Pinpoint the cell where the given text exists, returning its (x, y) midpoint coordinate. 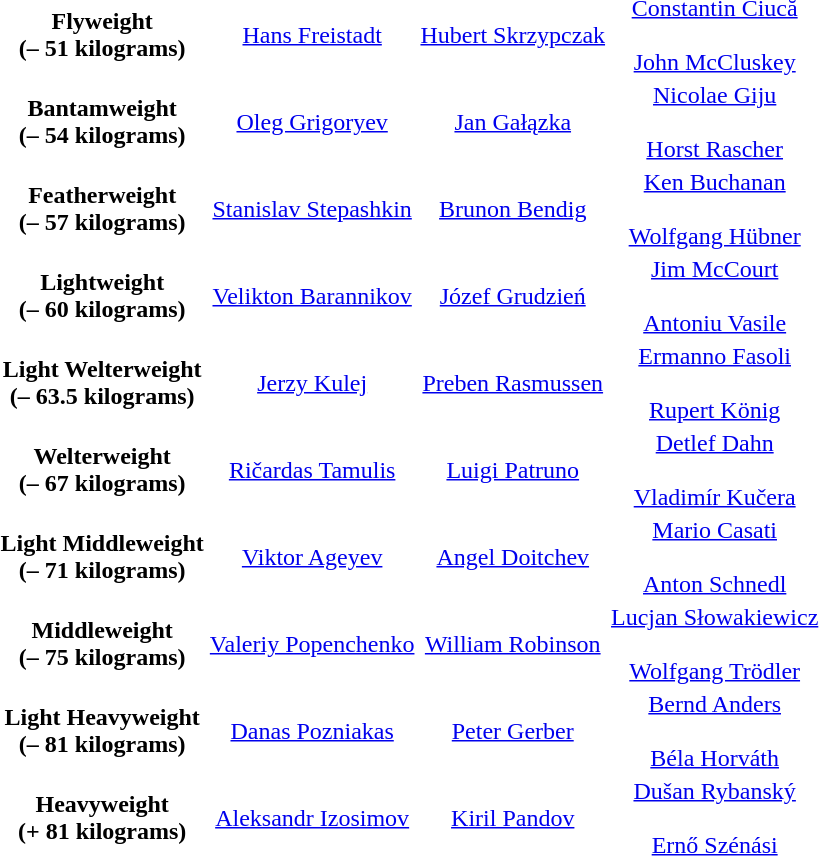
Jerzy Kulej (312, 383)
Valeriy Popenchenko (312, 644)
Brunon Bendig (513, 209)
Oleg Grigoryev (312, 122)
Ričardas Tamulis (312, 470)
Peter Gerber (513, 731)
Preben Rasmussen (513, 383)
Velikton Barannikov (312, 296)
Stanislav Stepashkin (312, 209)
Jan Gałązka (513, 122)
William Robinson (513, 644)
Angel Doitchev (513, 557)
Luigi Patruno (513, 470)
Józef Grudzień (513, 296)
Danas Pozniakas (312, 731)
Viktor Ageyev (312, 557)
